Pinpoint the cell where the given text exists, returning its (X, Y) midpoint coordinate. 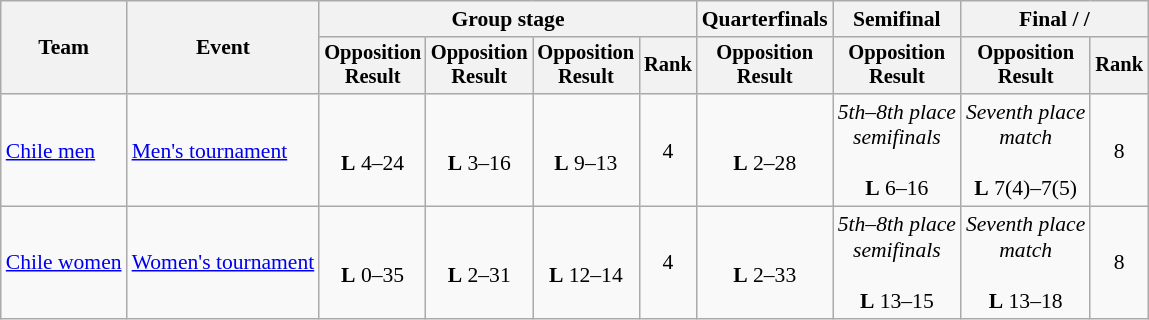
Semifinal (897, 19)
L 9–13 (586, 150)
L 4–24 (372, 150)
Women's tournament (224, 263)
Chile women (64, 263)
Seventh placematchL 7(4)–7(5) (1026, 150)
L 2–28 (765, 150)
Chile men (64, 150)
Event (224, 48)
L 3–16 (480, 150)
Men's tournament (224, 150)
Final / / (1054, 19)
L 2–31 (480, 263)
5th–8th placesemifinalsL 6–16 (897, 150)
Group stage (508, 19)
L 2–33 (765, 263)
5th–8th placesemifinalsL 13–15 (897, 263)
L 12–14 (586, 263)
Seventh placematchL 13–18 (1026, 263)
Quarterfinals (765, 19)
Team (64, 48)
L 0–35 (372, 263)
